Return the (x, y) coordinate for the center point of the cell that contains the specified text.  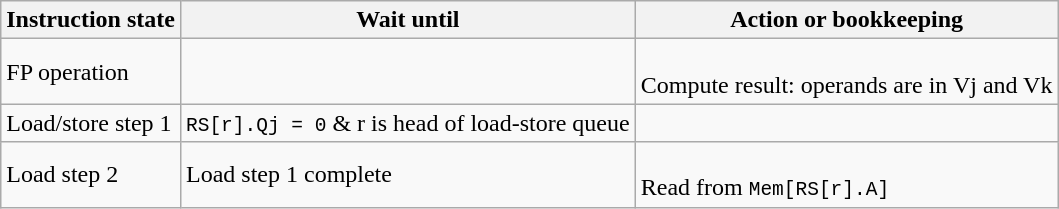
Wait until (408, 20)
FP operation (91, 72)
Action or bookkeeping (846, 20)
RS[r].Qj = 0 & r is head of load-store queue (408, 123)
Load/store step 1 (91, 123)
Load step 1 complete (408, 174)
Read from Mem[RS[r].A] (846, 174)
Load step 2 (91, 174)
Compute result: operands are in Vj and Vk (846, 72)
Instruction state (91, 20)
